Return the (X, Y) coordinate for the center point of the cell that contains the specified text.  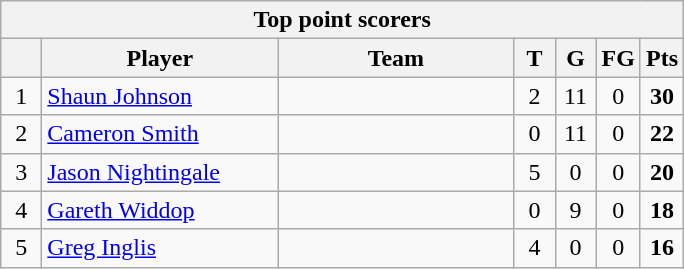
Jason Nightingale (160, 172)
9 (576, 210)
20 (662, 172)
Player (160, 58)
T (534, 58)
30 (662, 96)
16 (662, 248)
Cameron Smith (160, 134)
1 (22, 96)
22 (662, 134)
Greg Inglis (160, 248)
Gareth Widdop (160, 210)
FG (618, 58)
Team (396, 58)
G (576, 58)
Pts (662, 58)
Shaun Johnson (160, 96)
Top point scorers (342, 20)
3 (22, 172)
18 (662, 210)
